Return the [x, y] coordinate for the center point of the cell that contains the specified text.  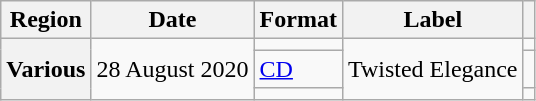
Region [46, 20]
CD [298, 69]
Various [46, 69]
Twisted Elegance [432, 69]
Format [298, 20]
28 August 2020 [172, 69]
Label [432, 20]
Date [172, 20]
